For the text-containing cell, return its midpoint in [X, Y] coordinate format. 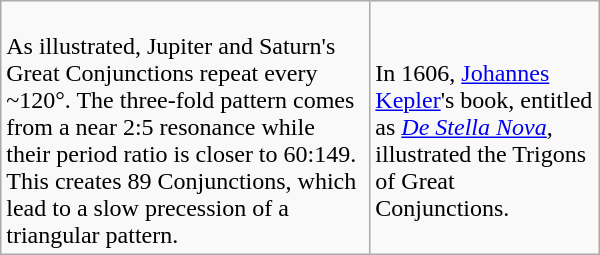
In 1606, Johannes Kepler's book, entitled as De Stella Nova, illustrated the Trigons of Great Conjunctions. [484, 128]
